Scan for the cell matching the given text and deliver its [X, Y] coordinate at center. 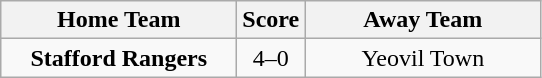
Home Team [119, 20]
Stafford Rangers [119, 58]
Away Team [423, 20]
4–0 [271, 58]
Score [271, 20]
Yeovil Town [423, 58]
